Return the [X, Y] coordinate for the center point of the cell that contains the specified text.  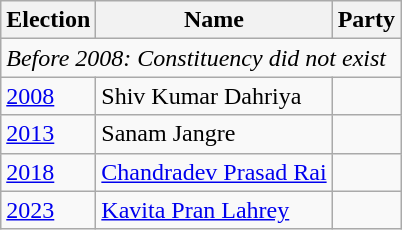
Shiv Kumar Dahriya [214, 96]
Party [366, 20]
Kavita Pran Lahrey [214, 210]
2018 [48, 172]
Chandradev Prasad Rai [214, 172]
Before 2008: Constituency did not exist [201, 58]
2013 [48, 134]
2008 [48, 96]
Election [48, 20]
Name [214, 20]
Sanam Jangre [214, 134]
2023 [48, 210]
